Locate the cell with the specified text and output its (X, Y) center coordinate. 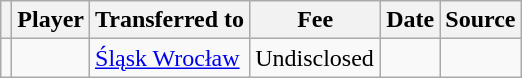
Transferred to (170, 20)
Date (410, 20)
Player (51, 20)
Undisclosed (316, 58)
Fee (316, 20)
Source (480, 20)
Śląsk Wrocław (170, 58)
